For the text-containing cell, return its midpoint in (X, Y) coordinate format. 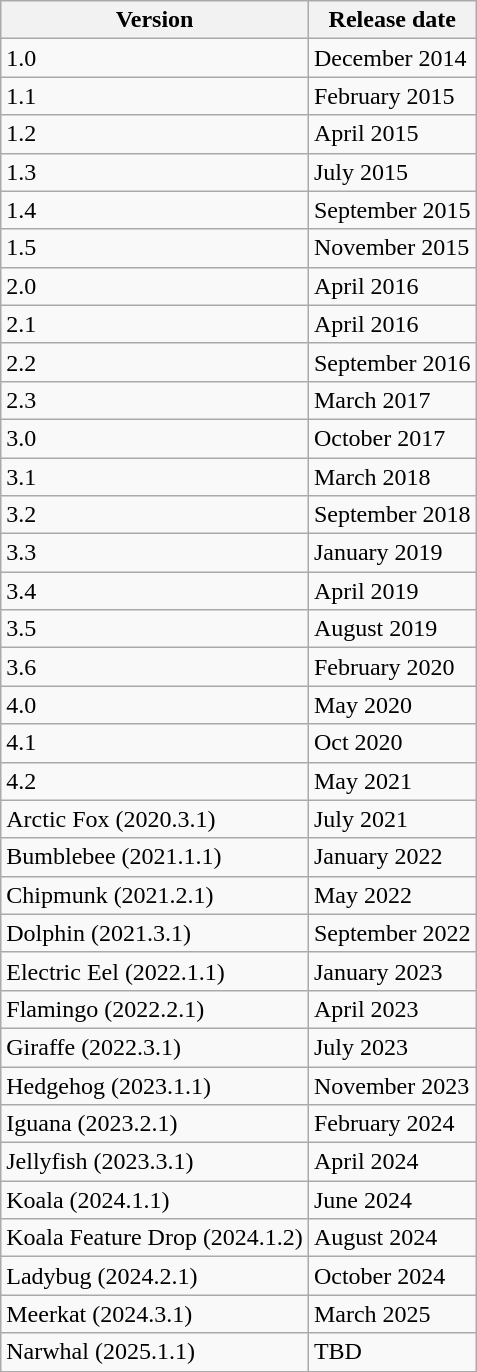
October 2024 (392, 1276)
2.3 (155, 400)
November 2023 (392, 1085)
January 2022 (392, 857)
July 2023 (392, 1047)
Meerkat (2024.3.1) (155, 1314)
3.4 (155, 591)
September 2022 (392, 933)
October 2017 (392, 438)
June 2024 (392, 1200)
2.0 (155, 286)
August 2019 (392, 629)
Electric Eel (2022.1.1) (155, 971)
Giraffe (2022.3.1) (155, 1047)
1.1 (155, 96)
September 2016 (392, 362)
March 2017 (392, 400)
3.1 (155, 477)
4.0 (155, 705)
Iguana (2023.2.1) (155, 1124)
January 2019 (392, 553)
September 2015 (392, 210)
July 2015 (392, 172)
April 2023 (392, 1009)
Arctic Fox (2020.3.1) (155, 819)
Flamingo (2022.2.1) (155, 1009)
Koala (2024.1.1) (155, 1200)
4.2 (155, 781)
Chipmunk (2021.2.1) (155, 895)
Bumblebee (2021.1.1) (155, 857)
April 2019 (392, 591)
August 2024 (392, 1238)
April 2015 (392, 134)
July 2021 (392, 819)
3.6 (155, 667)
1.5 (155, 248)
3.3 (155, 553)
April 2024 (392, 1162)
Hedgehog (2023.1.1) (155, 1085)
December 2014 (392, 58)
November 2015 (392, 248)
Koala Feature Drop (2024.1.2) (155, 1238)
1.2 (155, 134)
1.4 (155, 210)
May 2021 (392, 781)
Release date (392, 20)
Jellyfish (2023.3.1) (155, 1162)
3.5 (155, 629)
Version (155, 20)
Narwhal (2025.1.1) (155, 1352)
4.1 (155, 743)
February 2015 (392, 96)
March 2018 (392, 477)
Ladybug (2024.2.1) (155, 1276)
2.1 (155, 324)
1.3 (155, 172)
2.2 (155, 362)
3.2 (155, 515)
Dolphin (2021.3.1) (155, 933)
September 2018 (392, 515)
TBD (392, 1352)
February 2020 (392, 667)
February 2024 (392, 1124)
3.0 (155, 438)
March 2025 (392, 1314)
1.0 (155, 58)
May 2020 (392, 705)
January 2023 (392, 971)
Oct 2020 (392, 743)
May 2022 (392, 895)
